Identify which cell holds the provided text, then report its (X, Y) central coordinate. 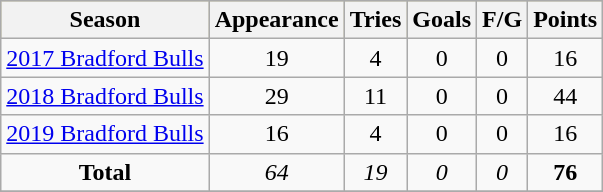
64 (276, 172)
44 (566, 96)
2018 Bradford Bulls (105, 96)
2019 Bradford Bulls (105, 134)
Season (105, 20)
Appearance (276, 20)
F/G (502, 20)
Tries (376, 20)
Points (566, 20)
29 (276, 96)
2017 Bradford Bulls (105, 58)
Goals (442, 20)
Total (105, 172)
76 (566, 172)
11 (376, 96)
